Locate the cell with the specified text and output its (X, Y) center coordinate. 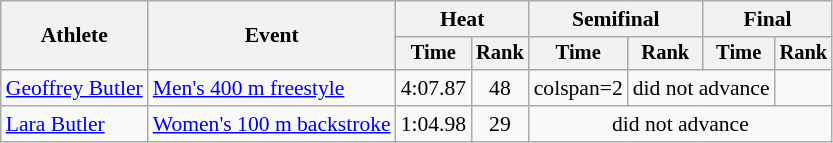
Men's 400 m freestyle (272, 88)
Geoffrey Butler (74, 88)
Final (768, 19)
Semifinal (616, 19)
4:07.87 (434, 88)
colspan=2 (578, 88)
Lara Butler (74, 124)
Athlete (74, 36)
1:04.98 (434, 124)
Event (272, 36)
29 (500, 124)
Women's 100 m backstroke (272, 124)
Heat (462, 19)
48 (500, 88)
